Pinpoint the cell where the given text exists, returning its (x, y) midpoint coordinate. 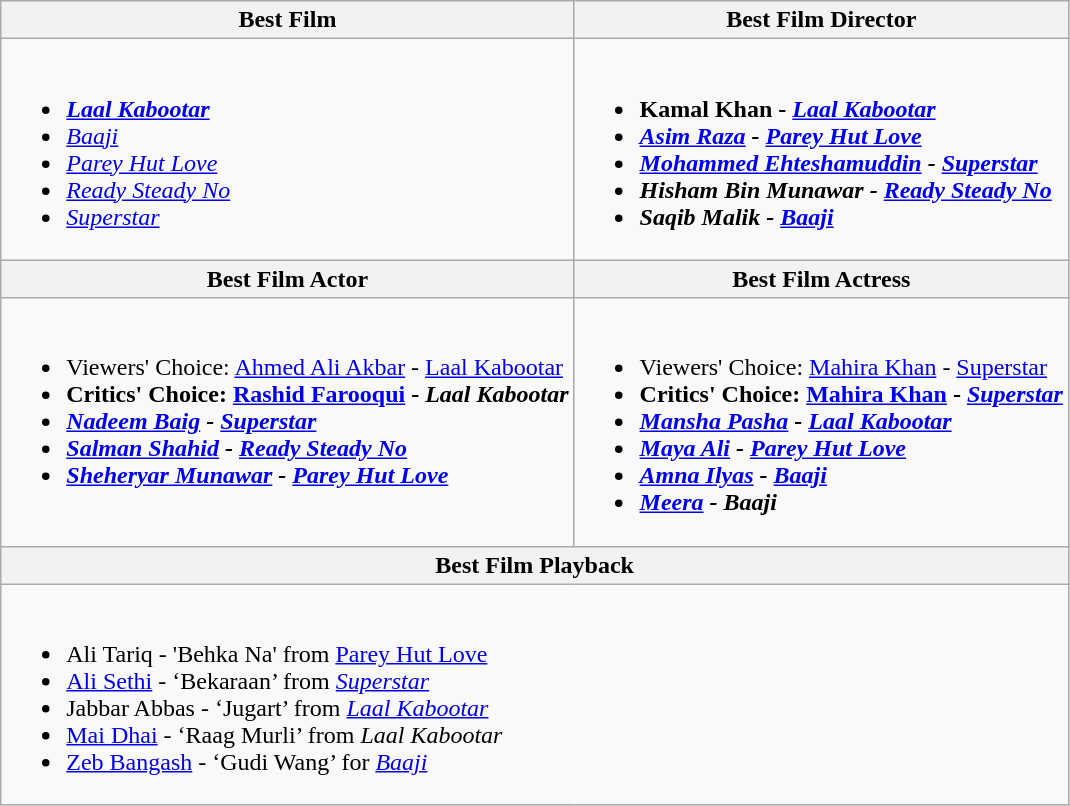
Best Film Actor (288, 279)
Laal KabootarBaajiParey Hut LoveReady Steady NoSuperstar (288, 150)
Best Film (288, 20)
Best Film Director (821, 20)
Best Film Playback (535, 565)
Kamal Khan - Laal KabootarAsim Raza - Parey Hut LoveMohammed Ehteshamuddin - SuperstarHisham Bin Munawar - Ready Steady NoSaqib Malik - Baaji (821, 150)
Best Film Actress (821, 279)
